Return the [x, y] coordinate for the center point of the cell that contains the specified text.  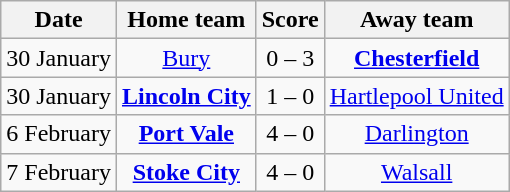
7 February [59, 172]
Lincoln City [186, 96]
Stoke City [186, 172]
Away team [416, 20]
Hartlepool United [416, 96]
Chesterfield [416, 58]
Walsall [416, 172]
Date [59, 20]
Bury [186, 58]
6 February [59, 134]
Darlington [416, 134]
Home team [186, 20]
1 – 0 [290, 96]
Score [290, 20]
Port Vale [186, 134]
0 – 3 [290, 58]
